Find where the given text appears and provide that cell's center as [X, Y] coordinate. 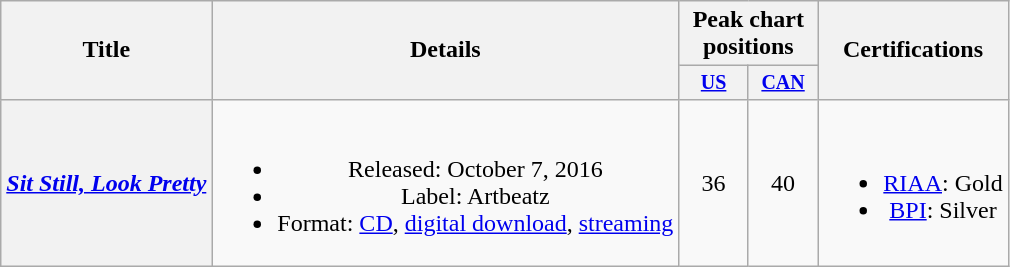
Peak chart positions [748, 34]
Title [106, 50]
Sit Still, Look Pretty [106, 182]
CAN [782, 82]
Details [446, 50]
RIAA: GoldBPI: Silver [913, 182]
Released: October 7, 2016Label: ArtbeatzFormat: CD, digital download, streaming [446, 182]
36 [714, 182]
Certifications [913, 50]
40 [782, 182]
US [714, 82]
